Locate the cell with the specified text and output its (x, y) center coordinate. 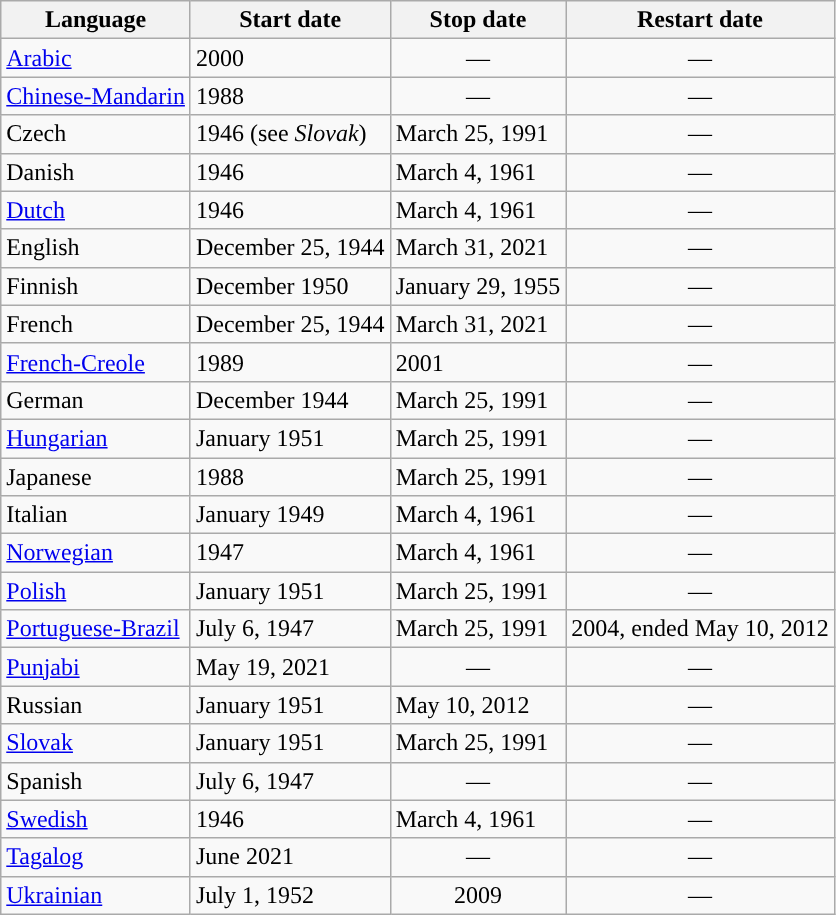
2009 (478, 895)
1947 (290, 553)
Norwegian (96, 553)
2001 (478, 362)
May 19, 2021 (290, 667)
Italian (96, 515)
2004, ended May 10, 2012 (700, 629)
January 29, 1955 (478, 286)
Polish (96, 591)
Japanese (96, 477)
French-Creole (96, 362)
June 2021 (290, 857)
1989 (290, 362)
Start date (290, 20)
Tagalog (96, 857)
Czech (96, 134)
Restart date (700, 20)
May 10, 2012 (478, 705)
Russian (96, 705)
Chinese-Mandarin (96, 96)
Hungarian (96, 438)
Portuguese-Brazil (96, 629)
Swedish (96, 819)
Finnish (96, 286)
Punjabi (96, 667)
Arabic (96, 58)
Language (96, 20)
German (96, 400)
December 1950 (290, 286)
2000 (290, 58)
July 1, 1952 (290, 895)
French (96, 324)
Danish (96, 172)
English (96, 248)
January 1949 (290, 515)
Ukrainian (96, 895)
Spanish (96, 781)
1946 (see Slovak) (290, 134)
Slovak (96, 743)
Stop date (478, 20)
December 1944 (290, 400)
Dutch (96, 210)
